Provide the (X, Y) coordinate of the cell's center where the given text is located.  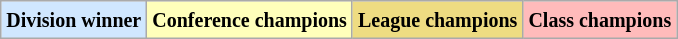
Division winner (74, 20)
Class champions (600, 20)
League champions (437, 20)
Conference champions (250, 20)
